Detect which cell encompasses the target text, then output its (X, Y) center coordinate. 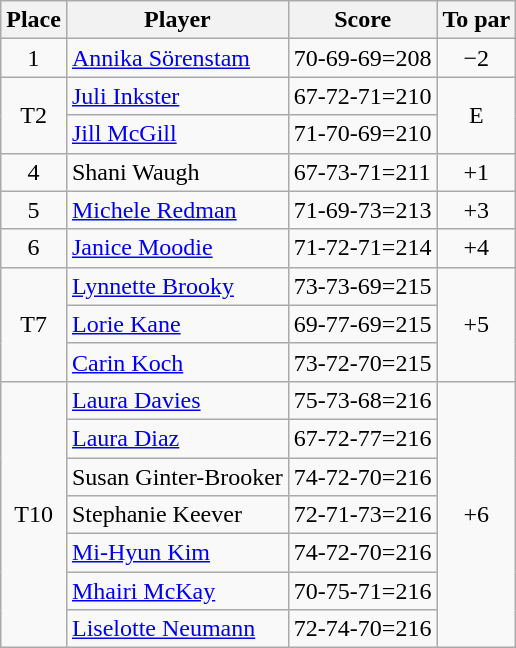
Mi-Hyun Kim (177, 553)
Shani Waugh (177, 172)
−2 (476, 58)
Place (34, 20)
71-69-73=213 (362, 210)
67-72-77=216 (362, 438)
T2 (34, 115)
71-72-71=214 (362, 248)
67-73-71=211 (362, 172)
+6 (476, 514)
70-75-71=216 (362, 591)
To par (476, 20)
73-73-69=215 (362, 286)
+5 (476, 324)
Michele Redman (177, 210)
Laura Diaz (177, 438)
+3 (476, 210)
71-70-69=210 (362, 134)
1 (34, 58)
6 (34, 248)
72-71-73=216 (362, 515)
70-69-69=208 (362, 58)
+4 (476, 248)
Liselotte Neumann (177, 629)
72-74-70=216 (362, 629)
73-72-70=215 (362, 362)
T7 (34, 324)
Janice Moodie (177, 248)
5 (34, 210)
Jill McGill (177, 134)
Laura Davies (177, 400)
Score (362, 20)
Player (177, 20)
Stephanie Keever (177, 515)
67-72-71=210 (362, 96)
4 (34, 172)
E (476, 115)
Mhairi McKay (177, 591)
Lynnette Brooky (177, 286)
Carin Koch (177, 362)
Annika Sörenstam (177, 58)
69-77-69=215 (362, 324)
T10 (34, 514)
Susan Ginter-Brooker (177, 477)
Juli Inkster (177, 96)
Lorie Kane (177, 324)
+1 (476, 172)
75-73-68=216 (362, 400)
